Extract the (x, y) coordinate from the center of the cell holding the provided text.  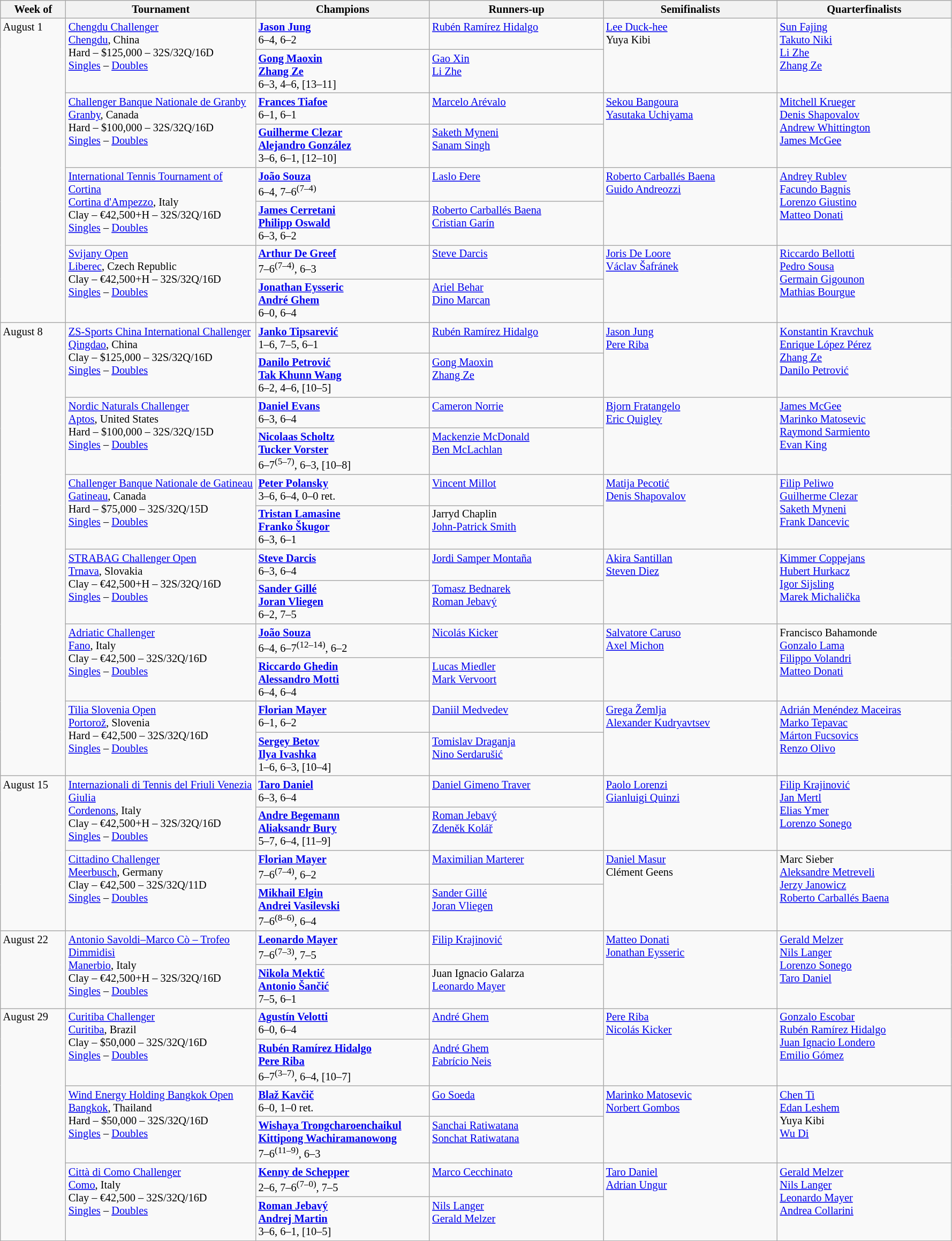
Quarterfinalists (864, 9)
Gonzalo Escobar Rubén Ramírez Hidalgo Juan Ignacio Londero Emilio Gómez (864, 1047)
Ariel Behar Dino Marcan (516, 300)
Jordi Samper Montaña (516, 565)
August 1 (33, 170)
Jason Jung Pere Riba (691, 360)
Tournament (161, 9)
Marc Sieber Aleksandre Metreveli Jerzy Janowicz Roberto Carballés Baena (864, 891)
Arthur De Greef7–6(7–4), 6–3 (343, 261)
August 8 (33, 549)
Laslo Đere (516, 184)
Città di Como ChallengerComo, Italy Clay – €42,500 – 32S/32Q/16DSingles – Doubles (161, 1202)
André Ghem Fabrício Neis (516, 1063)
Antonio Savoldi–Marco Cò – Trofeo DimmidisìManerbio, Italy Clay – €42,500+H – 32S/32Q/16DSingles – Doubles (161, 969)
Runners-up (516, 9)
Grega Žemlja Alexander Kudryavtsev (691, 738)
Taro Daniel Adrian Ungur (691, 1202)
Roman Jebavý Zdeněk Kolář (516, 829)
Champions (343, 9)
Francisco Bahamonde Gonzalo Lama Filippo Volandri Matteo Donati (864, 662)
Matteo Donati Jonathan Eysseric (691, 969)
Saketh Myneni Sanam Singh (516, 146)
Sekou Bangoura Yasutaka Uchiyama (691, 130)
Daniil Medvedev (516, 717)
Tomislav Draganja Nino Serdarušić (516, 754)
Nicolás Kicker (516, 641)
Danilo Petrović Tak Khunn Wang6–2, 4–6, [10–5] (343, 375)
Blaž Kavčič6–0, 1–0 ret. (343, 1101)
Guilherme Clezar Alejandro González3–6, 6–1, [12–10] (343, 146)
Daniel Evans6–3, 6–4 (343, 412)
Tilia Slovenia OpenPortorož, Slovenia Hard – €42,500 – 32S/32Q/16DSingles – Doubles (161, 738)
Roberto Carballés Baena Cristian Garín (516, 223)
Sergey Betov Ilya Ivashka1–6, 6–3, [10–4] (343, 754)
Vincent Millot (516, 490)
Florian Mayer6–1, 6–2 (343, 717)
Jason Jung6–4, 6–2 (343, 34)
Chen Ti Edan Leshem Yuya Kibi Wu Di (864, 1125)
Daniel Gimeno Traver (516, 791)
Lucas Miedler Mark Vervoort (516, 679)
Mitchell Krueger Denis Shapovalov Andrew Whittington James McGee (864, 130)
Andrey Rublev Facundo Bagnis Lorenzo Giustino Matteo Donati (864, 207)
Leonardo Mayer 7–6(7–3), 7–5 (343, 948)
International Tennis Tournament of CortinaCortina d'Ampezzo, Italy Clay – €42,500+H – 32S/32Q/16DSingles – Doubles (161, 207)
Marco Cecchinato (516, 1179)
ZS-Sports China International ChallengerQingdao, China Clay – $125,000 – 32S/32Q/16DSingles – Doubles (161, 360)
Internazionali di Tennis del Friuli Venezia GiuliaCordenons, Italy Clay – €42,500+H – 32S/32Q/16DSingles – Doubles (161, 813)
Adrián Menéndez Maceiras Marko Tepavac Márton Fucsovics Renzo Olivo (864, 738)
Florian Mayer7–6(7–4), 6–2 (343, 868)
Cittadino ChallengerMeerbusch, Germany Clay – €42,500 – 32S/32Q/11DSingles – Doubles (161, 891)
Pere Riba Nicolás Kicker (691, 1047)
Riccardo Ghedin Alessandro Motti6–4, 6–4 (343, 679)
Filip Krajinović Jan Mertl Elias Ymer Lorenzo Sonego (864, 813)
Sander Gillé Joran Vliegen6–2, 7–5 (343, 602)
STRABAG Challenger OpenTrnava, Slovakia Clay – €42,500+H – 32S/32Q/16DSingles – Doubles (161, 586)
Gong Maoxin Zhang Ze6–3, 4–6, [13–11] (343, 71)
Filip Peliwo Guilherme Clezar Saketh Myneni Frank Dancevic (864, 512)
Jonathan Eysseric André Ghem6–0, 6–4 (343, 300)
João Souza6–4, 7–6(7–4) (343, 184)
August 15 (33, 853)
Mackenzie McDonald Ben McLachlan (516, 451)
Kimmer Coppejans Hubert Hurkacz Igor Sijsling Marek Michalička (864, 586)
Janko Tipsarević1–6, 7–5, 6–1 (343, 338)
Peter Polansky3–6, 6–4, 0–0 ret. (343, 490)
Rubén Ramírez Hidalgo Pere Riba6–7(3–7), 6–4, [10–7] (343, 1063)
Sander Gillé Joran Vliegen (516, 907)
André Ghem (516, 1024)
Maximilian Marterer (516, 868)
Juan Ignacio Galarza Leonardo Mayer (516, 986)
Kenny de Schepper2–6, 7–6(7–0), 7–5 (343, 1179)
James Cerretani Philipp Oswald6–3, 6–2 (343, 223)
Steve Darcis6–3, 6–4 (343, 565)
Wishaya Trongcharoenchaikul Kittipong Wachiramanowong7–6(11–9), 6–3 (343, 1140)
Wind Energy Holding Bangkok OpenBangkok, Thailand Hard – $50,000 – 32S/32Q/16DSingles – Doubles (161, 1125)
Frances Tiafoe6–1, 6–1 (343, 108)
Marcelo Arévalo (516, 108)
Nikola Mektić Antonio Šančić7–5, 6–1 (343, 986)
Riccardo Bellotti Pedro Sousa Germain Gigounon Mathias Bourgue (864, 284)
Svijany OpenLiberec, Czech Republic Clay – €42,500+H – 32S/32Q/16DSingles – Doubles (161, 284)
Nils Langer Gerald Melzer (516, 1219)
James McGee Marinko Matosevic Raymond Sarmiento Evan King (864, 436)
Filip Krajinović (516, 948)
August 22 (33, 969)
Jarryd Chaplin John-Patrick Smith (516, 527)
Joris De Loore Václav Šafránek (691, 284)
Steve Darcis (516, 261)
Gerald Melzer Nils Langer Leonardo Mayer Andrea Collarini (864, 1202)
Paolo Lorenzi Gianluigi Quinzi (691, 813)
Curitiba ChallengerCuritiba, Brazil Clay – $50,000 – 32S/32Q/16DSingles – Doubles (161, 1047)
Agustín Velotti6–0, 6–4 (343, 1024)
Taro Daniel6–3, 6–4 (343, 791)
Gerald Melzer Nils Langer Lorenzo Sonego Taro Daniel (864, 969)
Roberto Carballés Baena Guido Andreozzi (691, 207)
Sun Fajing Takuto Niki Li Zhe Zhang Ze (864, 56)
Salvatore Caruso Axel Michon (691, 662)
Cameron Norrie (516, 412)
Mikhail Elgin Andrei Vasilevski7–6(8–6), 6–4 (343, 907)
Tristan Lamasine Franko Škugor6–3, 6–1 (343, 527)
Sanchai Ratiwatana Sonchat Ratiwatana (516, 1140)
Gao Xin Li Zhe (516, 71)
João Souza6–4, 6–7(12–14), 6–2 (343, 641)
Bjorn Fratangelo Eric Quigley (691, 436)
Chengdu ChallengerChengdu, China Hard – $125,000 – 32S/32Q/16DSingles – Doubles (161, 56)
Roman Jebavý Andrej Martin3–6, 6–1, [10–5] (343, 1219)
Adriatic ChallengerFano, Italy Clay – €42,500 – 32S/32Q/16DSingles – Doubles (161, 662)
Konstantin Kravchuk Enrique López Pérez Zhang Ze Danilo Petrović (864, 360)
Nordic Naturals ChallengerAptos, United States Hard – $100,000 – 32S/32Q/15DSingles – Doubles (161, 436)
August 29 (33, 1124)
Marinko Matosevic Norbert Gombos (691, 1125)
Week of (33, 9)
Challenger Banque Nationale de GatineauGatineau, Canada Hard – $75,000 – 32S/32Q/15DSingles – Doubles (161, 512)
Challenger Banque Nationale de GranbyGranby, Canada Hard – $100,000 – 32S/32Q/16DSingles – Doubles (161, 130)
Nicolaas Scholtz Tucker Vorster6–7(5–7), 6–3, [10–8] (343, 451)
Tomasz Bednarek Roman Jebavý (516, 602)
Go Soeda (516, 1101)
Matija Pecotić Denis Shapovalov (691, 512)
Lee Duck-hee Yuya Kibi (691, 56)
Gong Maoxin Zhang Ze (516, 375)
Daniel Masur Clément Geens (691, 891)
Akira Santillan Steven Diez (691, 586)
Andre Begemann Aliaksandr Bury5–7, 6–4, [11–9] (343, 829)
Semifinalists (691, 9)
